Return [X, Y] of the center of cell containing provided text 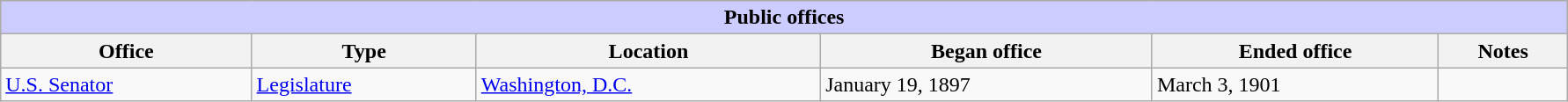
Location [648, 51]
Ended office [1295, 51]
Public offices [785, 18]
Office [127, 51]
Type [364, 51]
March 3, 1901 [1295, 84]
Washington, D.C. [648, 84]
Began office [987, 51]
Legislature [364, 84]
Notes [1503, 51]
U.S. Senator [127, 84]
January 19, 1897 [987, 84]
